Search for the cell housing the specified text and yield its [X, Y] center coordinate. 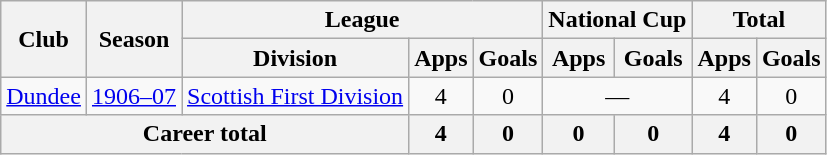
Dundee [44, 96]
League [362, 20]
Division [296, 58]
1906–07 [134, 96]
Career total [205, 134]
Club [44, 39]
Season [134, 39]
Total [759, 20]
Scottish First Division [296, 96]
National Cup [618, 20]
— [618, 96]
